Find where the given text appears and provide that cell's center as [X, Y] coordinate. 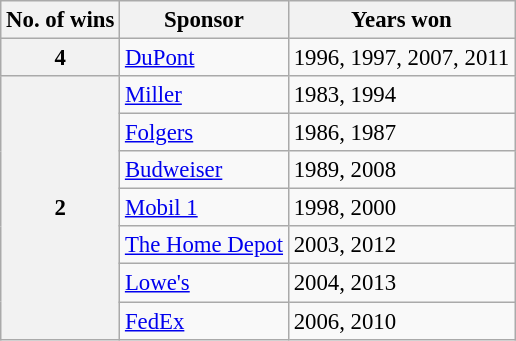
1983, 1994 [401, 95]
2003, 2012 [401, 245]
1998, 2000 [401, 208]
Sponsor [204, 20]
2006, 2010 [401, 321]
Miller [204, 95]
Years won [401, 20]
FedEx [204, 321]
Folgers [204, 133]
2004, 2013 [401, 283]
1989, 2008 [401, 170]
DuPont [204, 58]
Mobil 1 [204, 208]
Budweiser [204, 170]
2 [60, 208]
4 [60, 58]
1986, 1987 [401, 133]
No. of wins [60, 20]
The Home Depot [204, 245]
1996, 1997, 2007, 2011 [401, 58]
Lowe's [204, 283]
